Return the [X, Y] coordinate for the center point of the cell that contains the specified text.  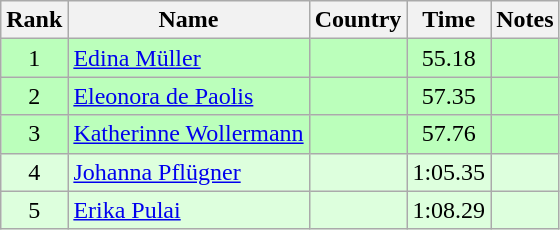
5 [34, 210]
Erika Pulai [188, 210]
55.18 [449, 58]
2 [34, 96]
Country [358, 20]
Eleonora de Paolis [188, 96]
1:05.35 [449, 172]
3 [34, 134]
57.76 [449, 134]
Johanna Pflügner [188, 172]
Rank [34, 20]
Katherinne Wollermann [188, 134]
57.35 [449, 96]
Notes [525, 20]
Time [449, 20]
1:08.29 [449, 210]
4 [34, 172]
Name [188, 20]
Edina Müller [188, 58]
1 [34, 58]
